Find where the given text appears and provide that cell's center as (X, Y) coordinate. 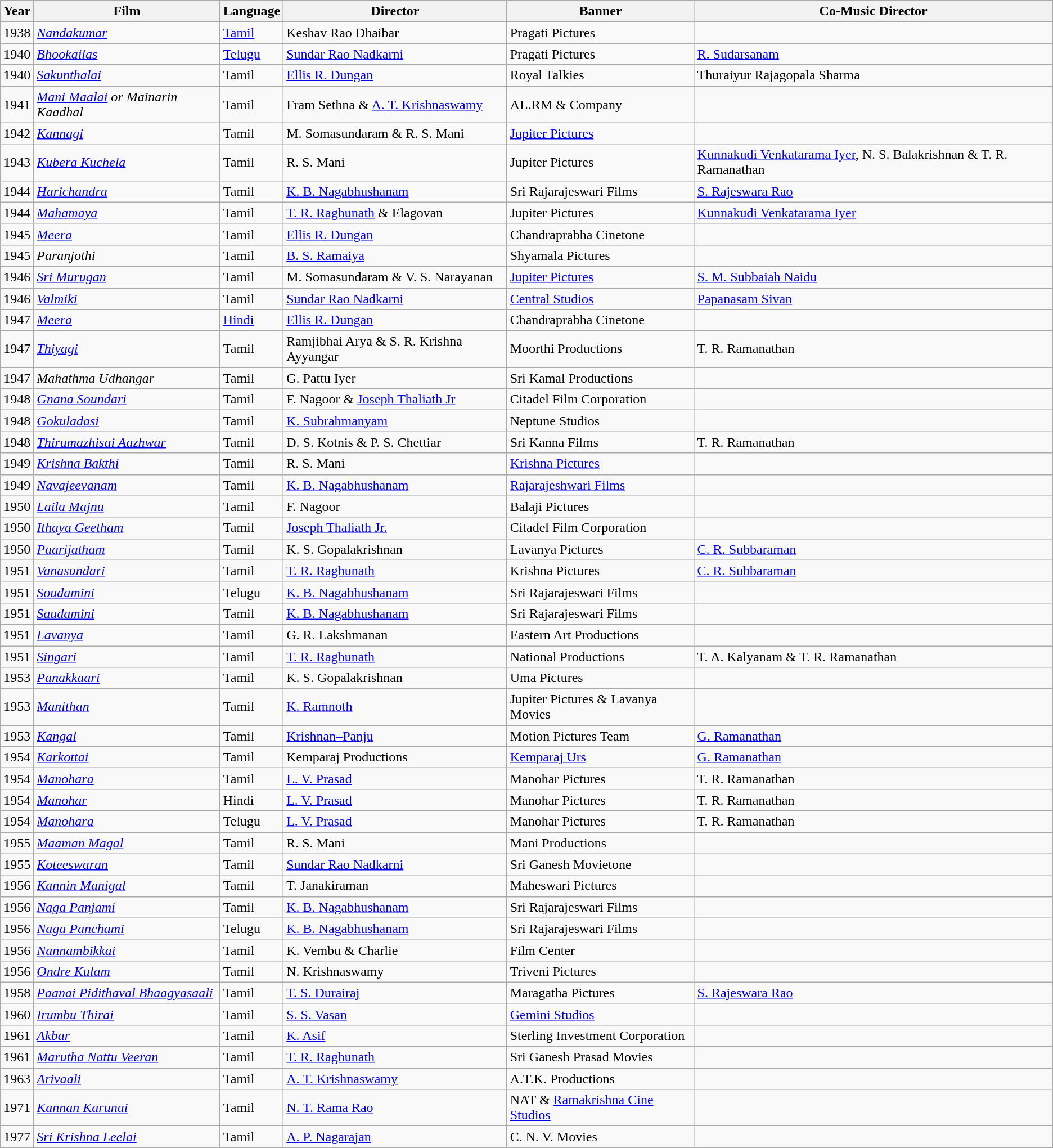
G. R. Lakshmanan (395, 635)
Thirumazhisai Aazhwar (127, 442)
Papanasam Sivan (873, 299)
Vanasundari (127, 571)
Sterling Investment Corporation (601, 1036)
Karkottai (127, 757)
Kubera Kuchela (127, 162)
N. T. Rama Rao (395, 1107)
M. Somasundaram & R. S. Mani (395, 133)
1938 (17, 33)
Thuraiyur Rajagopala Sharma (873, 75)
Jupiter Pictures & Lavanya Movies (601, 707)
Motion Pictures Team (601, 736)
Krishnan–Panju (395, 736)
Royal Talkies (601, 75)
Maaman Magal (127, 843)
T. R. Raghunath & Elagovan (395, 213)
Gokuladasi (127, 421)
Kannan Karunai (127, 1107)
K. Vembu & Charlie (395, 950)
Bhookailas (127, 54)
Saudamini (127, 613)
Lavanya (127, 635)
Sri Krishna Leelai (127, 1137)
K. Subrahmanyam (395, 421)
Kemparaj Urs (601, 757)
Keshav Rao Dhaibar (395, 33)
Central Studios (601, 299)
Mahathma Udhangar (127, 378)
Navajeevanam (127, 485)
Kemparaj Productions (395, 757)
K. Ramnoth (395, 707)
Marutha Nattu Veeran (127, 1057)
Sri Ganesh Movietone (601, 864)
Paanai Pidithaval Bhaagyasaali (127, 993)
Naga Panjami (127, 907)
AL.RM & Company (601, 105)
T. Janakiraman (395, 886)
Kunnakudi Venkatarama Iyer (873, 213)
Manithan (127, 707)
Eastern Art Productions (601, 635)
Sri Kanna Films (601, 442)
Kunnakudi Venkatarama Iyer, N. S. Balakrishnan & T. R. Ramanathan (873, 162)
Krishna Bakthi (127, 464)
Koteeswaran (127, 864)
Arivaali (127, 1079)
T. A. Kalyanam & T. R. Ramanathan (873, 657)
Akbar (127, 1036)
D. S. Kotnis & P. S. Chettiar (395, 442)
F. Nagoor (395, 506)
K. Asif (395, 1036)
Sri Kamal Productions (601, 378)
1963 (17, 1079)
Fram Sethna & A. T. Krishnaswamy (395, 105)
R. Sudarsanam (873, 54)
Balaji Pictures (601, 506)
Mani Productions (601, 843)
Irumbu Thirai (127, 1015)
1977 (17, 1137)
Film Center (601, 950)
Director (395, 11)
Ramjibhai Arya & S. R. Krishna Ayyangar (395, 349)
Thiyagi (127, 349)
Maragatha Pictures (601, 993)
Mani Maalai or Mainarin Kaadhal (127, 105)
Kannin Manigal (127, 886)
T. S. Durairaj (395, 993)
Naga Panchami (127, 929)
Lavanya Pictures (601, 549)
Paarijatham (127, 549)
1958 (17, 993)
Mahamaya (127, 213)
M. Somasundaram & V. S. Narayanan (395, 277)
Ithaya Geetham (127, 528)
1941 (17, 105)
A. T. Krishnaswamy (395, 1079)
Co-Music Director (873, 11)
Joseph Thaliath Jr. (395, 528)
Maheswari Pictures (601, 886)
Year (17, 11)
A.T.K. Productions (601, 1079)
Panakkaari (127, 678)
NAT & Ramakrishna Cine Studios (601, 1107)
1960 (17, 1015)
B. S. Ramaiya (395, 255)
Film (127, 11)
Laila Majnu (127, 506)
Singari (127, 657)
S. S. Vasan (395, 1015)
Uma Pictures (601, 678)
Moorthi Productions (601, 349)
Soudamini (127, 592)
Triveni Pictures (601, 971)
Banner (601, 11)
1942 (17, 133)
Sri Ganesh Prasad Movies (601, 1057)
F. Nagoor & Joseph Thaliath Jr (395, 400)
National Productions (601, 657)
Shyamala Pictures (601, 255)
Sakunthalai (127, 75)
1971 (17, 1107)
Gemini Studios (601, 1015)
Gnana Soundari (127, 400)
Paranjothi (127, 255)
Sri Murugan (127, 277)
C. N. V. Movies (601, 1137)
G. Pattu Iyer (395, 378)
A. P. Nagarajan (395, 1137)
N. Krishnaswamy (395, 971)
Language (251, 11)
Ondre Kulam (127, 971)
Harichandra (127, 191)
Nannambikkai (127, 950)
1943 (17, 162)
Rajarajeshwari Films (601, 485)
Neptune Studios (601, 421)
Valmiki (127, 299)
Manohar (127, 800)
S. M. Subbaiah Naidu (873, 277)
Kannagi (127, 133)
Nandakumar (127, 33)
Kangal (127, 736)
